Provide the [X, Y] coordinate of the cell's center where the given text is located.  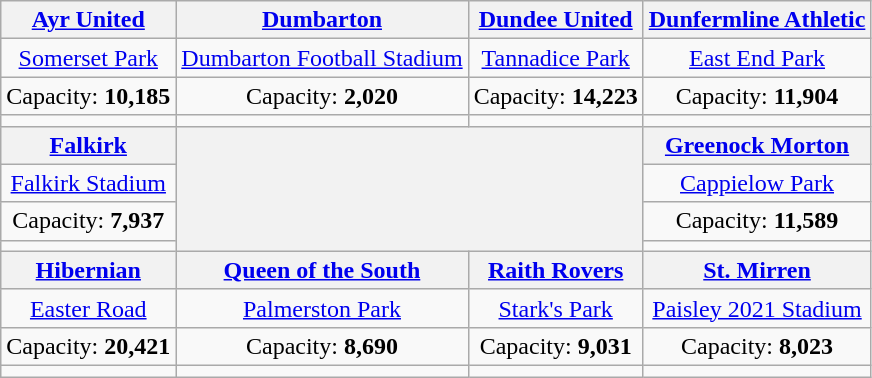
Paisley 2021 Stadium [757, 308]
Falkirk [88, 145]
Dunfermline Athletic [757, 20]
Somerset Park [88, 58]
Hibernian [88, 270]
Tannadice Park [556, 58]
Raith Rovers [556, 270]
Capacity: 7,937 [88, 221]
Greenock Morton [757, 145]
Dundee United [556, 20]
Capacity: 2,020 [322, 96]
Capacity: 11,589 [757, 221]
Ayr United [88, 20]
Capacity: 11,904 [757, 96]
East End Park [757, 58]
Cappielow Park [757, 183]
Dumbarton [322, 20]
Capacity: 14,223 [556, 96]
Palmerston Park [322, 308]
Capacity: 8,023 [757, 346]
St. Mirren [757, 270]
Falkirk Stadium [88, 183]
Stark's Park [556, 308]
Capacity: 10,185 [88, 96]
Capacity: 20,421 [88, 346]
Capacity: 8,690 [322, 346]
Queen of the South [322, 270]
Easter Road [88, 308]
Capacity: 9,031 [556, 346]
Dumbarton Football Stadium [322, 58]
